Extract the [x, y] coordinate from the center of the cell holding the provided text.  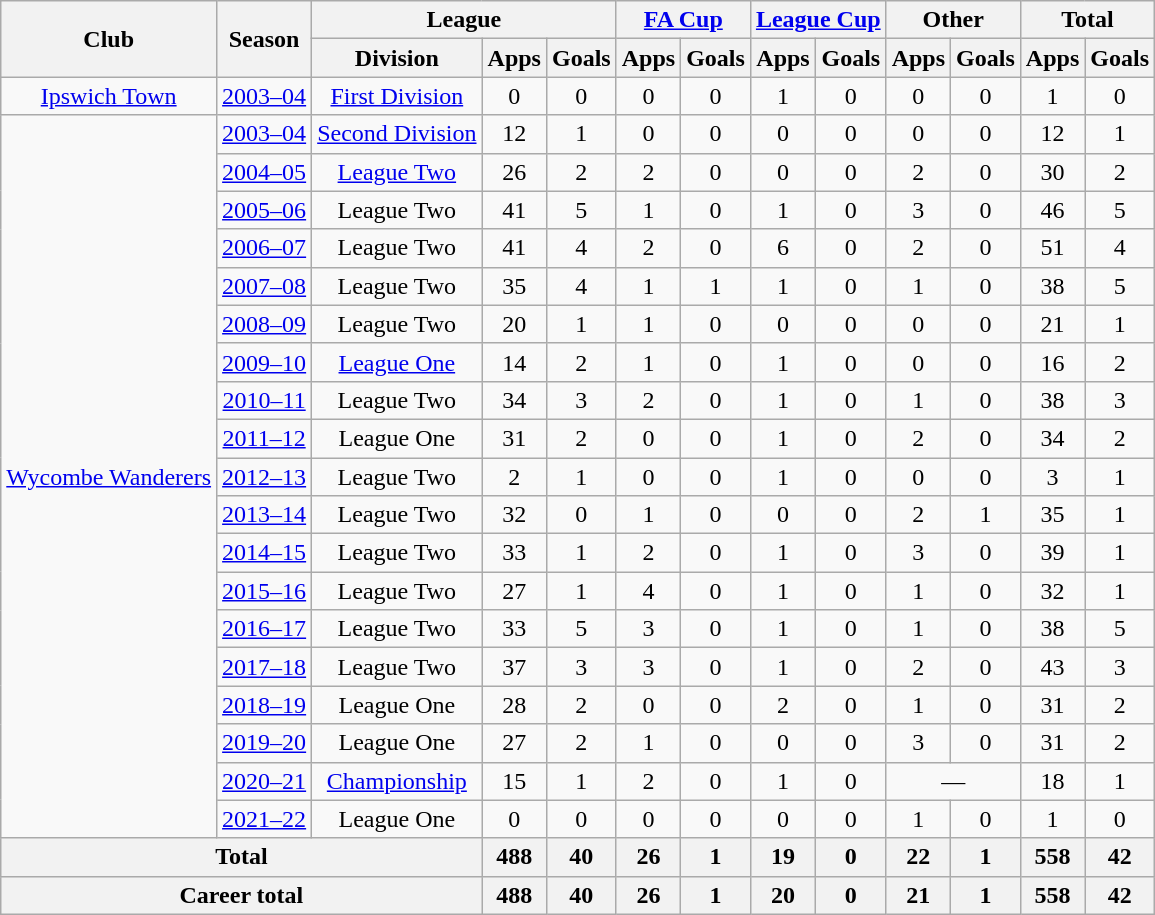
39 [1052, 553]
2014–15 [264, 553]
2018–19 [264, 705]
2015–16 [264, 591]
2010–11 [264, 400]
2020–21 [264, 781]
15 [514, 781]
League Cup [818, 20]
Other [953, 20]
Ipswich Town [109, 96]
2006–07 [264, 248]
16 [1052, 362]
Division [397, 58]
43 [1052, 667]
2012–13 [264, 477]
37 [514, 667]
Career total [242, 895]
28 [514, 705]
2005–06 [264, 210]
46 [1052, 210]
6 [782, 248]
Club [109, 39]
Championship [397, 781]
2009–10 [264, 362]
51 [1052, 248]
2019–20 [264, 743]
2007–08 [264, 286]
2011–12 [264, 438]
League [464, 20]
— [953, 781]
2008–09 [264, 324]
2021–22 [264, 819]
18 [1052, 781]
Second Division [397, 134]
2004–05 [264, 172]
30 [1052, 172]
2016–17 [264, 629]
Season [264, 39]
2013–14 [264, 515]
FA Cup [683, 20]
22 [918, 857]
19 [782, 857]
Wycombe Wanderers [109, 476]
First Division [397, 96]
14 [514, 362]
2017–18 [264, 667]
